Provide the (x, y) coordinate of the cell's center where the given text is located.  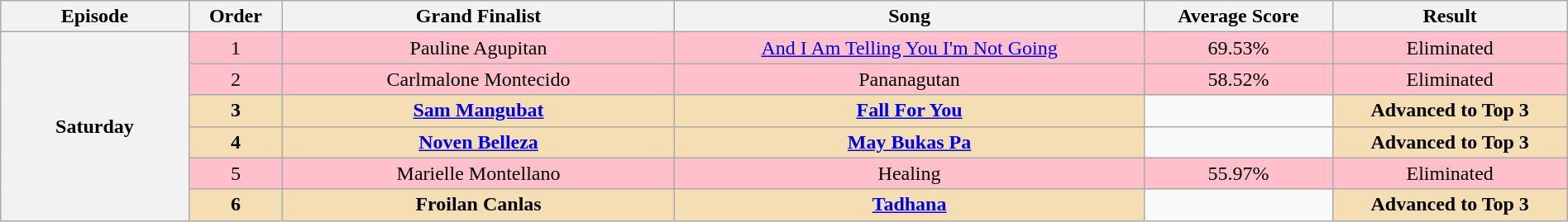
Pauline Agupitan (479, 48)
69.53% (1239, 48)
Froilan Canlas (479, 205)
Noven Belleza (479, 142)
Marielle Montellano (479, 173)
Tadhana (909, 205)
6 (236, 205)
Song (909, 17)
May Bukas Pa (909, 142)
58.52% (1239, 79)
Saturday (94, 126)
Sam Mangubat (479, 111)
4 (236, 142)
Grand Finalist (479, 17)
1 (236, 48)
55.97% (1239, 173)
Carlmalone Montecido (479, 79)
Average Score (1239, 17)
Healing (909, 173)
Fall For You (909, 111)
Result (1450, 17)
5 (236, 173)
3 (236, 111)
Pananagutan (909, 79)
Order (236, 17)
2 (236, 79)
And I Am Telling You I'm Not Going (909, 48)
Episode (94, 17)
